Scan for the cell matching the given text and deliver its (x, y) coordinate at center. 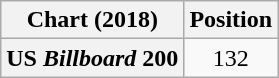
US Billboard 200 (92, 58)
132 (231, 58)
Chart (2018) (92, 20)
Position (231, 20)
